Output the [X, Y] coordinate of the center of the cell containing the given text.  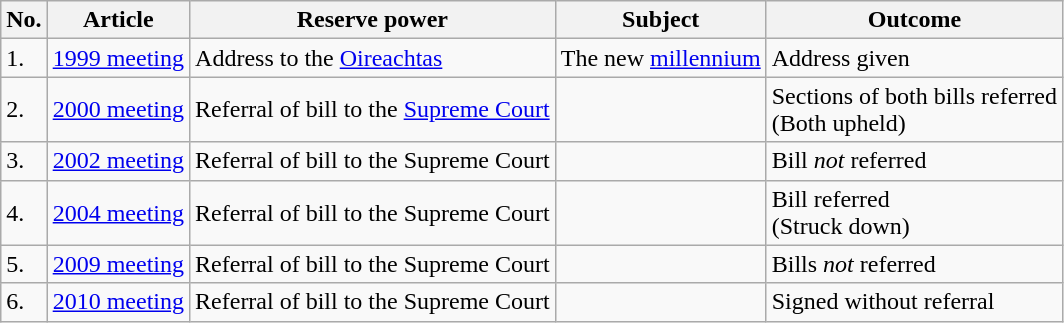
Reserve power [373, 20]
Sections of both bills referred(Both upheld) [914, 110]
Subject [660, 20]
3. [24, 161]
5. [24, 264]
Address to the Oireachtas [373, 58]
4. [24, 212]
Bill referred(Struck down) [914, 212]
Bill not referred [914, 161]
2000 meeting [118, 110]
Address given [914, 58]
2010 meeting [118, 302]
1. [24, 58]
Signed without referral [914, 302]
2. [24, 110]
2004 meeting [118, 212]
2009 meeting [118, 264]
The new millennium [660, 58]
1999 meeting [118, 58]
No. [24, 20]
Bills not referred [914, 264]
Outcome [914, 20]
2002 meeting [118, 161]
Article [118, 20]
6. [24, 302]
